Determine the [x, y] coordinate at the center of the cell enclosing the given text.  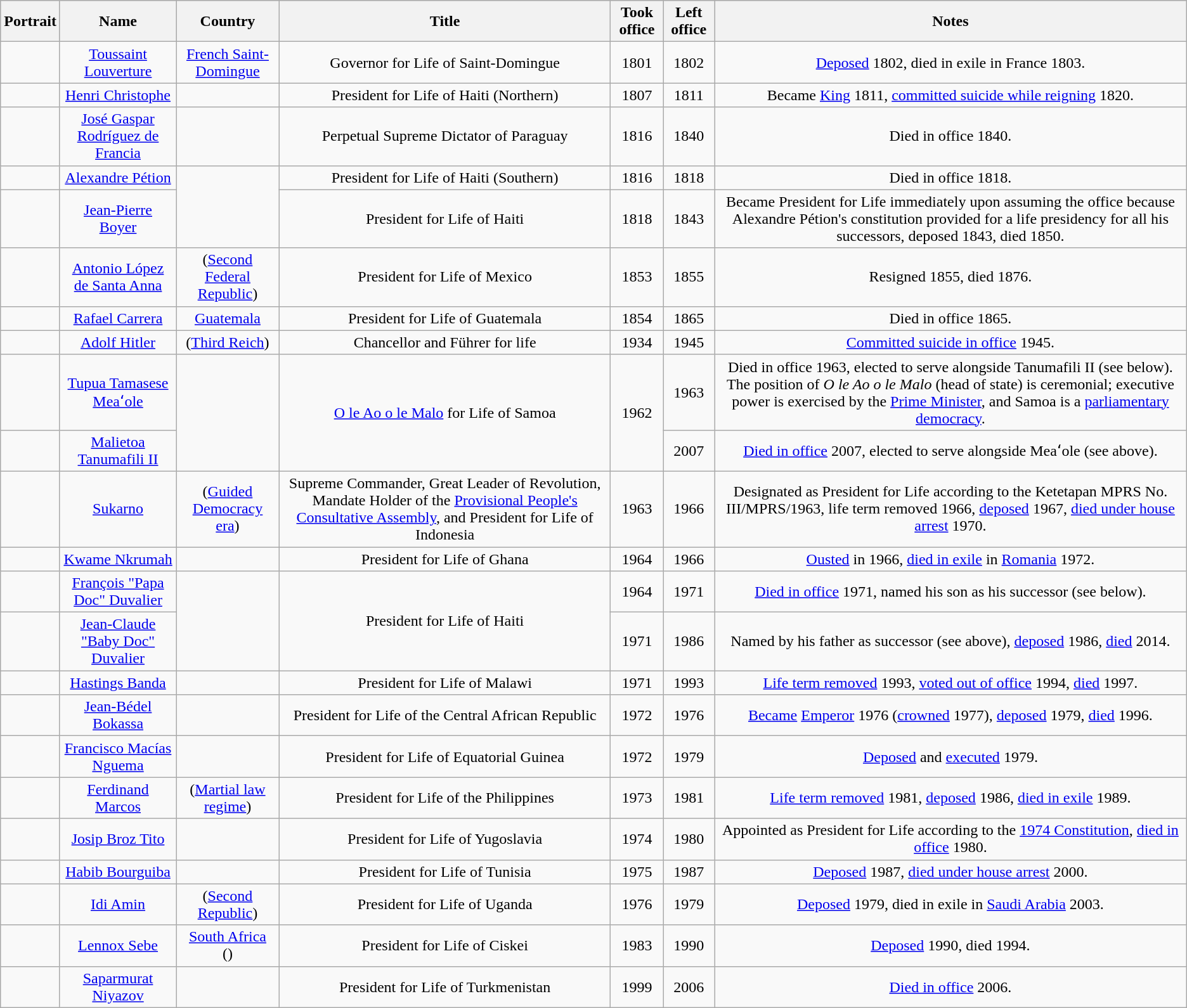
Habib Bourguiba [118, 872]
1801 [637, 62]
1854 [637, 318]
French Saint-Domingue [228, 62]
South Africa() [228, 946]
Toussaint Louverture [118, 62]
Died in office 1818. [951, 178]
(Guided Democracy era) [228, 508]
Lennox Sebe [118, 946]
1980 [689, 839]
Name [118, 22]
Died in office 1840. [951, 136]
Deposed 1990, died 1994. [951, 946]
Saparmurat Niyazov [118, 986]
1973 [637, 798]
(Martial law regime) [228, 798]
Rafael Carrera [118, 318]
Kwame Nkrumah [118, 559]
2006 [689, 986]
President for Life of Haiti (Northern) [445, 95]
President for Life of the Central African Republic [445, 715]
Chancellor and Führer for life [445, 342]
Died in office 2007, elected to serve alongside Meaʻole (see above). [951, 450]
(Third Reich) [228, 342]
1855 [689, 277]
President for Life of Tunisia [445, 872]
1999 [637, 986]
Josip Broz Tito [118, 839]
1974 [637, 839]
President for Life of Ciskei [445, 946]
Became Emperor 1976 (crowned 1977), deposed 1979, died 1996. [951, 715]
Francisco Macías Nguema [118, 757]
Notes [951, 22]
1934 [637, 342]
Title [445, 22]
Life term removed 1993, voted out of office 1994, died 1997. [951, 683]
Idi Amin [118, 904]
Committed suicide in office 1945. [951, 342]
1987 [689, 872]
Deposed 1987, died under house arrest 2000. [951, 872]
1811 [689, 95]
President for Life of Equatorial Guinea [445, 757]
1962 [637, 413]
1993 [689, 683]
Deposed 1979, died in exile in Saudi Arabia 2003. [951, 904]
1981 [689, 798]
Deposed 1802, died in exile in France 1803. [951, 62]
Deposed and executed 1979. [951, 757]
President for Life of Ghana [445, 559]
Died in office 1865. [951, 318]
Ferdinand Marcos [118, 798]
François "Papa Doc" Duvalier [118, 592]
Supreme Commander, Great Leader of Revolution, Mandate Holder of the Provisional People's Consultative Assembly, and President for Life of Indonesia [445, 508]
Named by his father as successor (see above), deposed 1986, died 2014. [951, 642]
President for Life of the Philippines [445, 798]
President for Life of Yugoslavia [445, 839]
Malietoa Tanumafili II [118, 450]
Adolf Hitler [118, 342]
1840 [689, 136]
1843 [689, 219]
Governor for Life of Saint-Domingue [445, 62]
Became King 1811, committed suicide while reigning 1820. [951, 95]
Ousted in 1966, died in exile in Romania 1972. [951, 559]
Left office [689, 22]
2007 [689, 450]
Died in office 1971, named his son as his successor (see below). [951, 592]
Henri Christophe [118, 95]
(Second Republic) [228, 904]
1802 [689, 62]
Country [228, 22]
President for Life of Guatemala [445, 318]
Tupua Tamasese Meaʻole [118, 392]
1865 [689, 318]
Antonio López de Santa Anna [118, 277]
Jean-Claude "Baby Doc" Duvalier [118, 642]
1945 [689, 342]
Hastings Banda [118, 683]
Jean-Pierre Boyer [118, 219]
President for Life of Mexico [445, 277]
Perpetual Supreme Dictator of Paraguay [445, 136]
Resigned 1855, died 1876. [951, 277]
1807 [637, 95]
Died in office 2006. [951, 986]
O le Ao o le Malo for Life of Samoa [445, 413]
1986 [689, 642]
Portrait [30, 22]
1853 [637, 277]
Sukarno [118, 508]
President for Life of Haiti (Southern) [445, 178]
Guatemala [228, 318]
Alexandre Pétion [118, 178]
Jean-Bédel Bokassa [118, 715]
1990 [689, 946]
President for Life of Turkmenistan [445, 986]
President for Life of Uganda [445, 904]
José Gaspar Rodríguez de Francia [118, 136]
(Second Federal Republic) [228, 277]
1983 [637, 946]
1975 [637, 872]
Appointed as President for Life according to the 1974 Constitution, died in office 1980. [951, 839]
Life term removed 1981, deposed 1986, died in exile 1989. [951, 798]
Took office [637, 22]
President for Life of Malawi [445, 683]
